Determine the [x, y] coordinate at the center of the cell enclosing the given text.  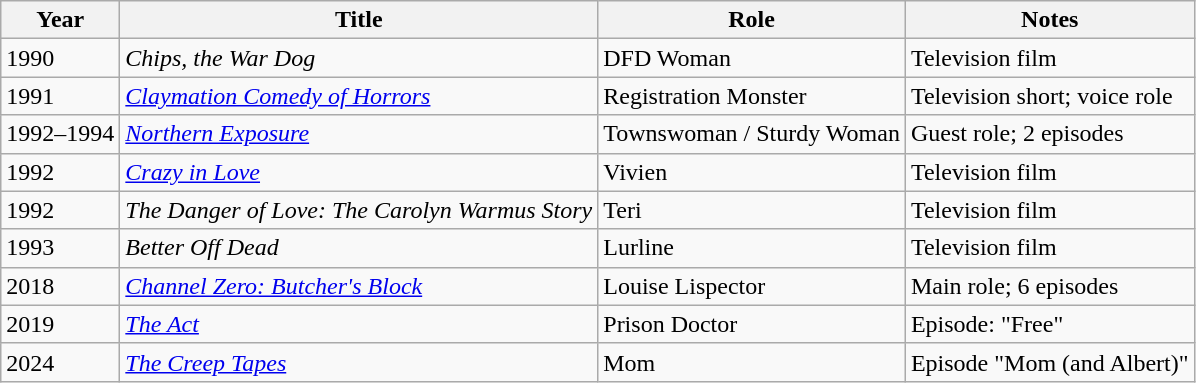
Main role; 6 episodes [1050, 286]
Registration Monster [752, 96]
1993 [60, 248]
1992–1994 [60, 134]
Townswoman / Sturdy Woman [752, 134]
The Act [359, 324]
Claymation Comedy of Horrors [359, 96]
Crazy in Love [359, 172]
Louise Lispector [752, 286]
DFD Woman [752, 58]
Year [60, 20]
The Danger of Love: The Carolyn Warmus Story [359, 210]
Notes [1050, 20]
Television short; voice role [1050, 96]
2019 [60, 324]
Lurline [752, 248]
Chips, the War Dog [359, 58]
Role [752, 20]
2018 [60, 286]
Channel Zero: Butcher's Block [359, 286]
Better Off Dead [359, 248]
The Creep Tapes [359, 362]
Prison Doctor [752, 324]
Teri [752, 210]
Mom [752, 362]
Episode: "Free" [1050, 324]
Vivien [752, 172]
2024 [60, 362]
Northern Exposure [359, 134]
Episode "Mom (and Albert)" [1050, 362]
Title [359, 20]
1991 [60, 96]
1990 [60, 58]
Guest role; 2 episodes [1050, 134]
